Identify which cell holds the provided text, then report its [X, Y] central coordinate. 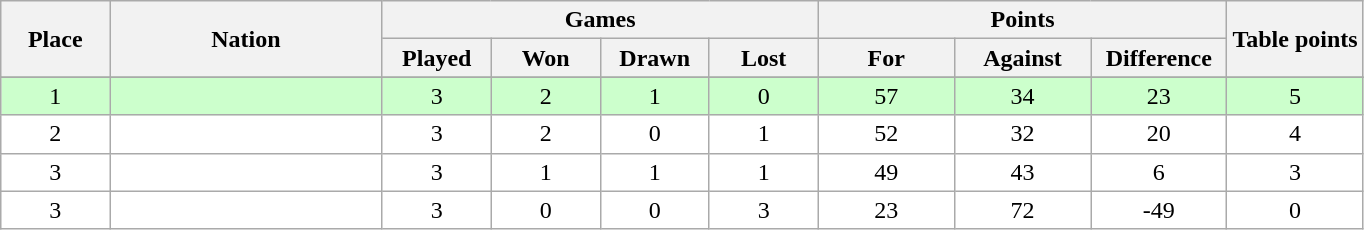
72 [1022, 210]
57 [886, 96]
34 [1022, 96]
-49 [1159, 210]
Difference [1159, 58]
Won [546, 58]
5 [1295, 96]
Against [1022, 58]
4 [1295, 134]
Nation [246, 39]
32 [1022, 134]
Points [1022, 20]
20 [1159, 134]
Played [436, 58]
Table points [1295, 39]
6 [1159, 172]
Lost [764, 58]
43 [1022, 172]
Drawn [654, 58]
Place [56, 39]
Games [600, 20]
For [886, 58]
52 [886, 134]
49 [886, 172]
